Identify which cell holds the provided text, then report its (X, Y) central coordinate. 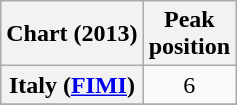
Italy (FIMI) (72, 85)
Chart (2013) (72, 34)
6 (189, 85)
Peakposition (189, 34)
